Determine the [X, Y] coordinate at the center of the cell enclosing the given text.  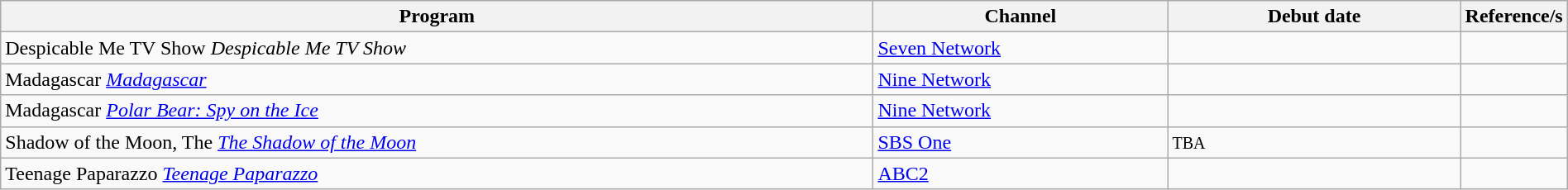
Teenage Paparazzo Teenage Paparazzo [437, 173]
Shadow of the Moon, The The Shadow of the Moon [437, 142]
Debut date [1314, 17]
ABC2 [1021, 173]
Despicable Me TV Show Despicable Me TV Show [437, 48]
Reference/s [1513, 17]
TBA [1314, 142]
Madagascar Polar Bear: Spy on the Ice [437, 111]
Seven Network [1021, 48]
Channel [1021, 17]
SBS One [1021, 142]
Program [437, 17]
Madagascar Madagascar [437, 79]
